Return the (x, y) coordinate for the center point of the cell that contains the specified text.  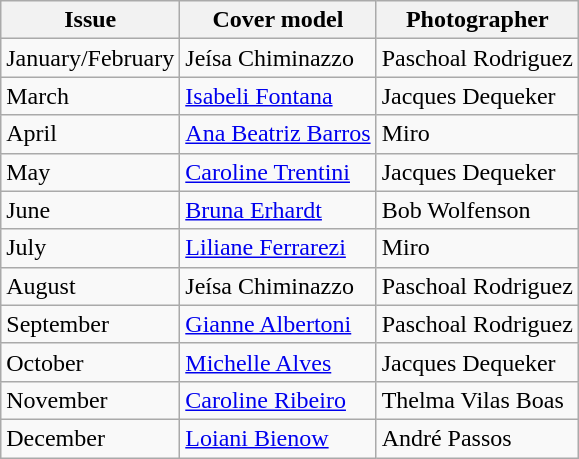
Michelle Alves (278, 362)
André Passos (477, 438)
March (90, 96)
June (90, 210)
December (90, 438)
July (90, 248)
Issue (90, 20)
Loiani Bienow (278, 438)
January/February (90, 58)
Bob Wolfenson (477, 210)
Isabeli Fontana (278, 96)
May (90, 172)
Bruna Erhardt (278, 210)
April (90, 134)
Gianne Albertoni (278, 324)
September (90, 324)
October (90, 362)
Liliane Ferrarezi (278, 248)
Caroline Trentini (278, 172)
Caroline Ribeiro (278, 400)
November (90, 400)
Photographer (477, 20)
August (90, 286)
Thelma Vilas Boas (477, 400)
Cover model (278, 20)
Ana Beatriz Barros (278, 134)
